Locate the cell with the specified text and output its (x, y) center coordinate. 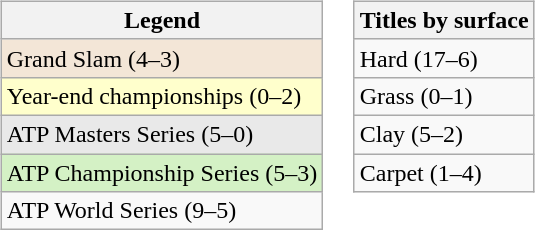
Grass (0–1) (444, 96)
Clay (5–2) (444, 134)
Titles by surface (444, 20)
Carpet (1–4) (444, 173)
ATP Masters Series (5–0) (162, 134)
Grand Slam (4–3) (162, 58)
ATP Championship Series (5–3) (162, 173)
ATP World Series (9–5) (162, 211)
Year-end championships (0–2) (162, 96)
Legend (162, 20)
Hard (17–6) (444, 58)
